Detect which cell encompasses the target text, then output its (x, y) center coordinate. 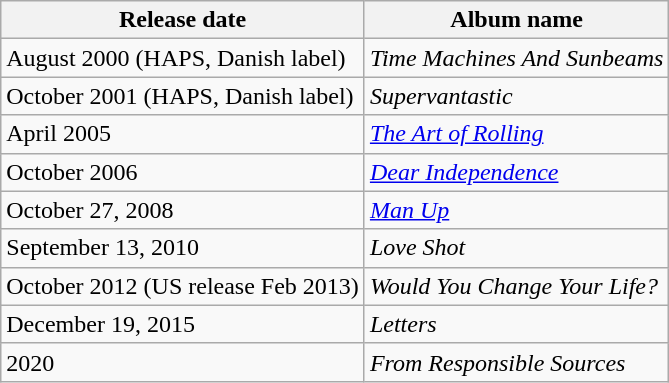
Love Shot (516, 248)
December 19, 2015 (183, 324)
Release date (183, 20)
August 2000 (HAPS, Danish label) (183, 58)
Would You Change Your Life? (516, 286)
2020 (183, 362)
Man Up (516, 210)
Dear Independence (516, 172)
The Art of Rolling (516, 134)
Time Machines And Sunbeams (516, 58)
September 13, 2010 (183, 248)
April 2005 (183, 134)
From Responsible Sources (516, 362)
October 27, 2008 (183, 210)
October 2006 (183, 172)
Letters (516, 324)
Supervantastic (516, 96)
October 2001 (HAPS, Danish label) (183, 96)
Album name (516, 20)
October 2012 (US release Feb 2013) (183, 286)
